Return the (X, Y) coordinate for the center point of the cell that contains the specified text.  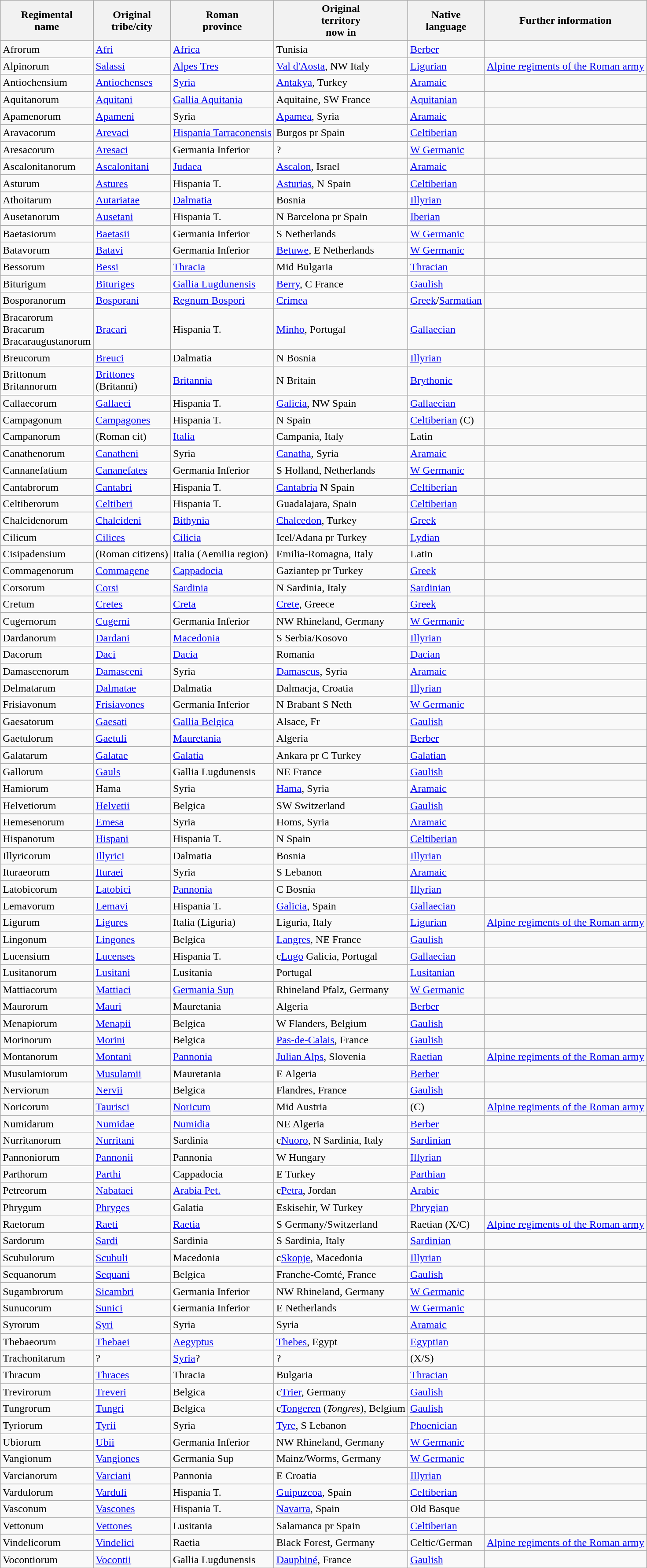
Bituriges (132, 284)
Bosporani (132, 301)
Scubulorum (47, 1258)
Maurorum (47, 1006)
Creta (222, 604)
Chalcideni (132, 520)
Crete, Greece (341, 604)
Hispanorum (47, 839)
SW Switzerland (341, 805)
Vangionum (47, 1459)
Minho, Portugal (341, 329)
S Sardinia, Italy (341, 1241)
Tyre, S Lebanon (341, 1425)
Alsace, Fr (341, 721)
W Flanders, Belgium (341, 1023)
Arabia Pet. (222, 1191)
Portugal (341, 973)
Vascones (132, 1509)
Ascalonitanorum (47, 166)
E Algeria (341, 1074)
Vasconum (47, 1509)
S Germany/Switzerland (341, 1224)
(Roman citizens) (132, 554)
Hispani (132, 839)
Cugernorum (47, 621)
Aresacorum (47, 150)
Canathenorum (47, 453)
Frisiavonum (47, 705)
Commagenorum (47, 571)
Lemavi (132, 906)
(X/S) (446, 1358)
Corsi (132, 588)
Ausetanorum (47, 217)
(Roman cit) (132, 437)
Gallia Aquitania (222, 99)
Franche-Comté, France (341, 1274)
Cantabri (132, 487)
Nerviorum (47, 1090)
Ituraeorum (47, 872)
Raeti (132, 1224)
Helvetiorum (47, 805)
S Netherlands (341, 234)
Thebaeorum (47, 1341)
Aravacorum (47, 133)
Hispania Tarraconensis (222, 133)
Numidae (132, 1124)
Bracari (132, 329)
Alpes Tres (222, 66)
cPetra, Jordan (341, 1191)
Ascalonitani (132, 166)
Dalmacja, Croatia (341, 688)
Afri (132, 49)
Phoenician (446, 1425)
N Britain (341, 380)
BracarorumBracarumBracaraugustanorum (47, 329)
Ligurum (47, 923)
Syri (132, 1325)
Ascalon, Israel (341, 166)
Chalcedon, Turkey (341, 520)
Antiochenses (132, 83)
Syria? (222, 1358)
Nurritanorum (47, 1141)
Dauphiné, France (341, 1559)
Menapii (132, 1023)
Navarra, Spain (341, 1509)
Sardi (132, 1241)
Regimentalname (47, 21)
Gallorum (47, 772)
Illyrici (132, 856)
Cisipadensium (47, 554)
Nurritani (132, 1141)
C Bosnia (341, 889)
Antakya, Turkey (341, 83)
Arabic (446, 1191)
Alpinorum (47, 66)
Italia (Aemilia region) (222, 554)
E Netherlands (341, 1308)
Afrorum (47, 49)
Raetian (446, 1056)
Pas-de-Calais, France (341, 1040)
Tungri (132, 1409)
Italia (222, 437)
cSkopje, Macedonia (341, 1258)
Numidia (222, 1124)
Celtiberi (132, 504)
Gaetuli (132, 738)
Mainz/Worms, Germany (341, 1459)
Helvetii (132, 805)
Thebes, Egypt (341, 1341)
Lucenses (132, 956)
Africa (222, 49)
Autariatae (132, 200)
Cilices (132, 537)
Asturum (47, 183)
Varciani (132, 1476)
S Serbia/Kosovo (341, 638)
Ubii (132, 1442)
Cretum (47, 604)
Tungrorum (47, 1409)
Hemesenorum (47, 822)
Old Basque (446, 1509)
Callaecorum (47, 403)
Vocontiorum (47, 1559)
Syrorum (47, 1325)
Flandres, France (341, 1090)
Illyricorum (47, 856)
Campania, Italy (341, 437)
Mid Bulgaria (341, 267)
Apamea, Syria (341, 116)
Bosporanorum (47, 301)
Iberian (446, 217)
Brittones(Britanni) (132, 380)
Noricorum (47, 1107)
Hamiorum (47, 788)
Hama, Syria (341, 788)
Gaziantep pr Turkey (341, 571)
Nativelanguage (446, 21)
Galatian (446, 755)
Apamenorum (47, 116)
Gauls (132, 772)
Batavi (132, 250)
Lemavorum (47, 906)
Egyptian (446, 1341)
Mattiacorum (47, 990)
Lingonum (47, 939)
Liguria, Italy (341, 923)
Originalterritorynow in (341, 21)
W Hungary (341, 1157)
Lusitanorum (47, 973)
Parthi (132, 1174)
Musulamii (132, 1074)
Hama (132, 788)
Lusitani (132, 973)
Celtiberian (C) (446, 420)
Mauri (132, 1006)
Dardani (132, 638)
Bessi (132, 267)
Guipuzcoa, Spain (341, 1492)
Ituraei (132, 872)
Emilia-Romagna, Italy (341, 554)
Campanorum (47, 437)
S Lebanon (341, 872)
Frisiavones (132, 705)
Parthorum (47, 1174)
Ausetani (132, 217)
Dacian (446, 655)
NE Algeria (341, 1124)
Numidarum (47, 1124)
Greek/Sarmatian (446, 301)
Asturias, N Spain (341, 183)
Berry, C France (341, 284)
Julian Alps, Slovenia (341, 1056)
Batavorum (47, 250)
Aquitanorum (47, 99)
Galicia, Spain (341, 906)
Tyrii (132, 1425)
Morini (132, 1040)
Latobicorum (47, 889)
Further information (565, 21)
Cannanefatium (47, 470)
Varduli (132, 1492)
Musulamiorum (47, 1074)
Dalmatae (132, 688)
Celtiberorum (47, 504)
Gaesatorum (47, 721)
Cilicia (222, 537)
Homs, Syria (341, 822)
Montani (132, 1056)
Eskisehir, W Turkey (341, 1207)
Crimea (341, 301)
Breucorum (47, 358)
Italia (Liguria) (222, 923)
Celtic/German (446, 1542)
Regnum Bospori (222, 301)
Bessorum (47, 267)
Tunisia (341, 49)
Vindelicorum (47, 1542)
Commagene (132, 571)
Sugambrorum (47, 1291)
Dacia (222, 655)
Vindelici (132, 1542)
Dacorum (47, 655)
Aresaci (132, 150)
E Turkey (341, 1174)
Campagones (132, 420)
Campagonum (47, 420)
Breuci (132, 358)
Cantabria N Spain (341, 487)
Treveri (132, 1392)
Lucensium (47, 956)
Cananefates (132, 470)
Burgos pr Spain (341, 133)
Vangiones (132, 1459)
Raetorum (47, 1224)
Dardanorum (47, 638)
Damascenorum (47, 671)
Thraces (132, 1375)
Sequanorum (47, 1274)
Athoitarum (47, 200)
Latobici (132, 889)
Vettones (132, 1526)
Emesa (132, 822)
Varcianorum (47, 1476)
Salassi (132, 66)
Pannonii (132, 1157)
Britannia (222, 380)
Phrygian (446, 1207)
Romanprovince (222, 21)
Menapiorum (47, 1023)
N Brabant S Neth (341, 705)
Vardulorum (47, 1492)
N Bosnia (341, 358)
N Barcelona pr Spain (341, 217)
Phrygum (47, 1207)
Gallia Belgica (222, 721)
E Croatia (341, 1476)
Aquitanian (446, 99)
Romania (341, 655)
Sicambri (132, 1291)
Antiochensium (47, 83)
NE France (341, 772)
Morinorum (47, 1040)
cTrier, Germany (341, 1392)
Ligures (132, 923)
Noricum (222, 1107)
Lydian (446, 537)
Tyriorum (47, 1425)
Phryges (132, 1207)
S Holland, Netherlands (341, 470)
Canatheni (132, 453)
cLugo Galicia, Portugal (341, 956)
BrittonumBritannorum (47, 380)
Astures (132, 183)
Trachonitarum (47, 1358)
Langres, NE France (341, 939)
Lusitanian (446, 973)
Ubiorum (47, 1442)
Petreorum (47, 1191)
Apameni (132, 116)
Baetasiorum (47, 234)
(C) (446, 1107)
Trevirorum (47, 1392)
Gallaeci (132, 403)
Galicia, NW Spain (341, 403)
Brythonic (446, 380)
Thracum (47, 1375)
Galatarum (47, 755)
Scubuli (132, 1258)
Daci (132, 655)
Pannoniorum (47, 1157)
Val d'Aosta, NW Italy (341, 66)
Judaea (222, 166)
Gaesati (132, 721)
Taurisci (132, 1107)
cNuoro, N Sardinia, Italy (341, 1141)
cTongeren (Tongres), Belgium (341, 1409)
Baetasii (132, 234)
Salamanca pr Spain (341, 1526)
Gaetulorum (47, 738)
Mattiaci (132, 990)
Delmatarum (47, 688)
Parthian (446, 1174)
Mid Austria (341, 1107)
Bithynia (222, 520)
Sunici (132, 1308)
Cilicum (47, 537)
Cretes (132, 604)
Arevaci (132, 133)
Ankara pr C Turkey (341, 755)
Aegyptus (222, 1341)
Chalcidenorum (47, 520)
Sequani (132, 1274)
Nabataei (132, 1191)
Sardorum (47, 1241)
N Sardinia, Italy (341, 588)
Nervii (132, 1090)
Aquitaine, SW France (341, 99)
Guadalajara, Spain (341, 504)
Bulgaria (341, 1375)
Canatha, Syria (341, 453)
Originaltribe/city (132, 21)
Raetian (X/C) (446, 1224)
Damasceni (132, 671)
Vettonum (47, 1526)
Montanorum (47, 1056)
Cugerni (132, 621)
Thebaei (132, 1341)
Corsorum (47, 588)
Lingones (132, 939)
Betuwe, E Netherlands (341, 250)
Aquitani (132, 99)
Icel/Adana pr Turkey (341, 537)
Damascus, Syria (341, 671)
Black Forest, Germany (341, 1542)
Cantabrorum (47, 487)
Rhineland Pfalz, Germany (341, 990)
Sunucorum (47, 1308)
Biturigum (47, 284)
Galatae (132, 755)
Vocontii (132, 1559)
